Scan for the cell matching the given text and deliver its (x, y) coordinate at center. 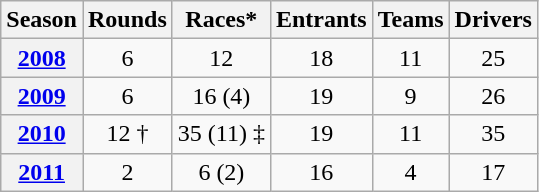
35 (493, 134)
35 (11) ‡ (221, 134)
16 (4) (221, 96)
2010 (42, 134)
9 (410, 96)
12 † (127, 134)
4 (410, 172)
Season (42, 20)
12 (221, 58)
18 (321, 58)
2011 (42, 172)
6 (2) (221, 172)
Races* (221, 20)
26 (493, 96)
2 (127, 172)
Teams (410, 20)
2008 (42, 58)
2009 (42, 96)
Drivers (493, 20)
16 (321, 172)
Rounds (127, 20)
25 (493, 58)
17 (493, 172)
Entrants (321, 20)
